For the text-containing cell, return its midpoint in (X, Y) coordinate format. 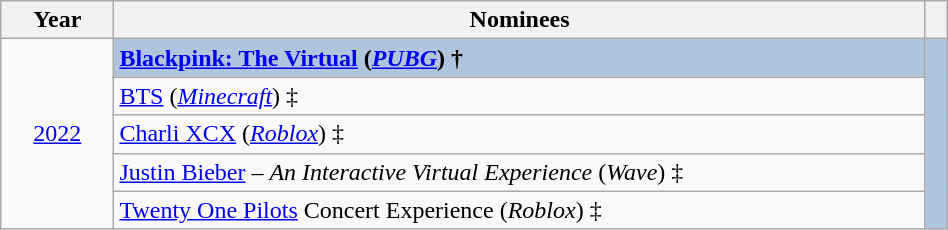
Nominees (520, 20)
Justin Bieber – An Interactive Virtual Experience (Wave) ‡ (520, 172)
Blackpink: The Virtual (PUBG) † (520, 58)
BTS (Minecraft) ‡ (520, 96)
2022 (58, 134)
Charli XCX (Roblox) ‡ (520, 134)
Year (58, 20)
Twenty One Pilots Concert Experience (Roblox) ‡ (520, 210)
